Return (x, y) of the center of cell containing provided text 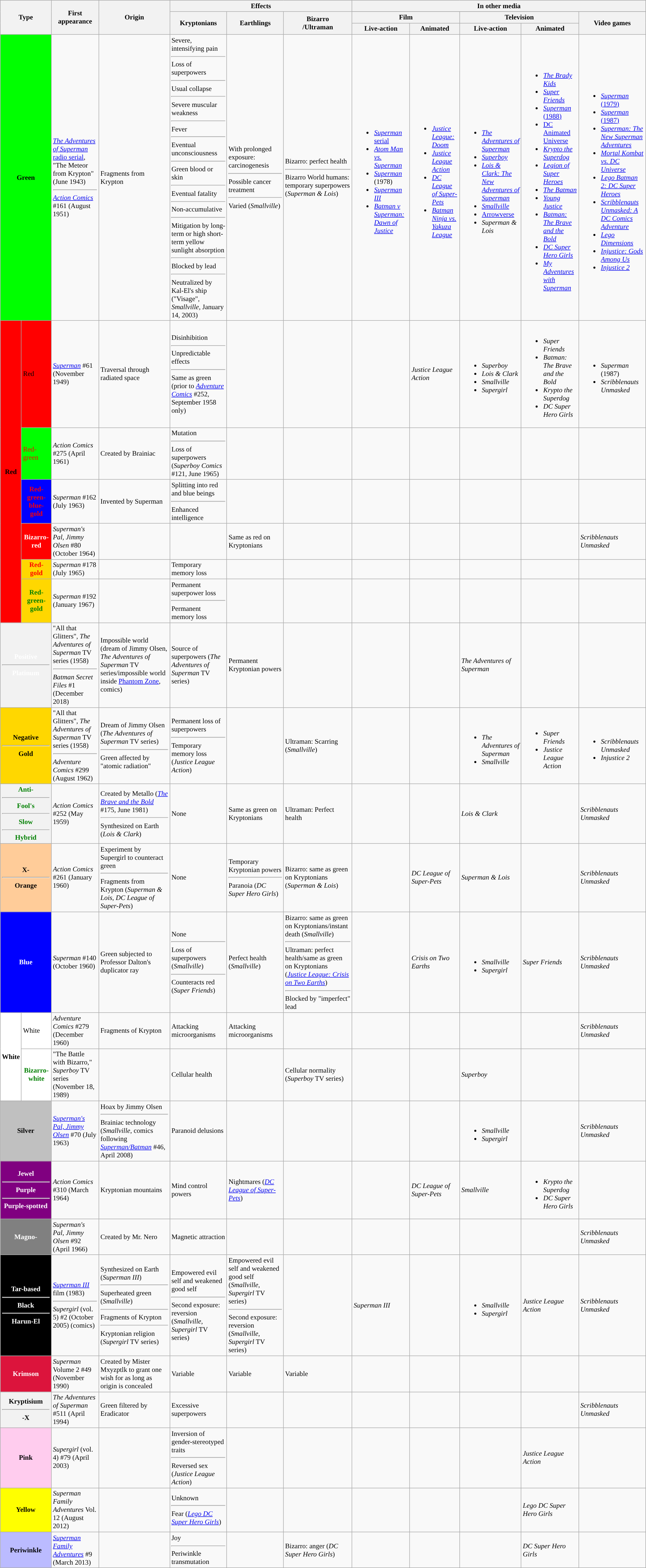
Synthesized on Earth (Superman III)Superheated green (Smallville)Fragments of KryptonKryptonian religion (Supergirl TV series) (134, 1305)
Kryptonian mountains (134, 1190)
Crisis on Two Earths (435, 962)
Ultraman: Perfect health (318, 814)
Superman III film (1983)Supergirl (vol. 5) #2 (October 2005) (comics) (75, 1305)
Magnetic attraction (198, 1237)
Justice League: DoomJustice League ActionDC League of Super-PetsBatman Ninja vs. Yakuza League (435, 178)
Paranoid delusions (198, 1131)
Video games (613, 23)
Scribblenauts UnmaskedInjustice 2 (613, 746)
Tar-basedBlackHarun-El (26, 1305)
Temporary Kryptonian powersParanoia (DC Super Hero Girls) (255, 878)
Green subjected to Professor Dalton's duplicator ray (134, 962)
Bizarro-red (36, 541)
Superboy (491, 1075)
In other media (499, 6)
Created by Mister Mxyzptlk to grant one wish for as long as origin is concealed (134, 1374)
DisinhibitionUnpredictable effectsSame as green (prior to Adventure Comics #252, September 1958 only) (198, 374)
Super FriendsJustice League Action (550, 746)
Superman's Pal, Jimmy Olsen #92 (April 1966) (75, 1237)
The Adventures of Superman #511 (April 1994) (75, 1410)
Action Comics #252 (May 1959) (75, 814)
Superman serialAtom Man vs. SupermanSuperman (1978)Superman IIIBatman v Superman: Dawn of Justice (381, 178)
Action Comics #310 (March 1964) (75, 1190)
Empowered evil self and weakened good selfSecond exposure: reversion (Smallville, Supergirl TV series) (198, 1305)
Cellular normality (Superboy TV series) (318, 1075)
"All that Glitters", The Adventures of Superman TV series (1958)Adventure Comics #299 (August 1962) (75, 746)
Bizarro-white (36, 1075)
Superman's Pal, Jimmy Olsen #70 (July 1963) (75, 1131)
Inversion of gender-stereotyped traitsReversed sex (Justice League Action) (198, 1458)
The Adventures of Superman (491, 665)
Same as red on Kryptonians (255, 541)
Superman #162 (July 1963) (75, 502)
Created by Mr. Nero (134, 1237)
JewelPurplePurple-spotted (26, 1190)
Experiment by Supergirl to counteract greenFragments from Krypton (Superman & Lois, DC League of Super-Pets) (134, 878)
Smallville (491, 1190)
Kryptisium-X (26, 1410)
Superman #61 (November 1949) (75, 374)
Television (519, 18)
"All that Glitters", The Adventures of Superman TV series (1958)Batman Secret Files #1 (December 2018) (75, 665)
Lois & Clark (491, 814)
Silver (26, 1131)
Red-green (36, 454)
First appearance (75, 18)
Krimson (26, 1374)
Type (26, 18)
Red-green-gold (36, 601)
Permanent superpower lossPermanent memory loss (198, 601)
Superman Volume 2 #49 (November 1990) (75, 1374)
Pink (26, 1458)
Origin (134, 18)
Red-green-blue-gold (36, 502)
Lego DC Super Hero Girls (550, 1510)
Cellular health (198, 1075)
Blue (26, 962)
Supergirl (vol. 4) #79 (April 2003) (75, 1458)
Kryptonians (198, 23)
The Adventures of SupermanSmallville (491, 746)
Invented by Superman (134, 502)
Mind control powers (198, 1190)
Superman & Lois (491, 878)
Temporary memory loss (198, 569)
Superman #192 (January 1967) (75, 601)
Bizarro: perfect healthBizarro World humans: temporary superpowers (Superman & Lois) (318, 178)
Superman (1987)Scribblenauts Unmasked (613, 374)
NoneLoss of superpowers (Smallville)Counteracts red (Super Friends) (198, 962)
Superman #178 (July 1965) (75, 569)
Film (406, 18)
The Adventures of SupermanSuperboyLois & Clark: The New Adventures of SupermanSmallvilleArrowverseSuperman & Lois (491, 178)
Nightmares (DC League of Super-Pets) (255, 1190)
Action Comics #261 (January 1960) (75, 878)
Superman Family Adventures Vol. 12 (August 2012) (75, 1510)
Traversal through radiated space (134, 374)
Same as green on Kryptonians (255, 814)
PositivePlatinum (26, 665)
With prolonged exposure: carcinogenesisPossible cancer treatmentVaried (Smallville) (255, 178)
Action Comics #275 (April 1961) (75, 454)
Krypto the SuperdogDC Super Hero Girls (550, 1190)
Magno- (26, 1237)
X-Orange (26, 878)
Perfect health (Smallville) (255, 962)
Created by Brainiac (134, 454)
Dream of Jimmy Olsen (The Adventures of Superman TV series)Green affected by "atomic radiation" (134, 746)
Superman III (381, 1305)
MutationLoss of superpowers (Superboy Comics #121, June 1965) (198, 454)
Green (26, 178)
Permanent Kryptonian powers (255, 665)
Excessive superpowers (198, 1410)
NegativeGold (26, 746)
Adventure Comics #279 (December 1960) (75, 1031)
Permanent loss of superpowersTemporary memory loss (Justice League Action) (198, 746)
Created by Metallo (The Brave and the Bold #175, June 1981)Synthesized on Earth (Lois & Clark) (134, 814)
Red-gold (36, 569)
Bizarro: same as green on Kryptonians (Superman & Lois) (318, 878)
Effects (261, 6)
Bizarro/Ultraman (318, 23)
SuperboyLois & ClarkSmallvilleSupergirl (491, 374)
Fragments from Krypton (134, 178)
"The Battle with Bizarro," Superboy TV series (November 18, 1989) (75, 1075)
Empowered evil self and weakened good self (Smallville, Supergirl TV series)Second exposure: reversion (Smallville, Supergirl TV series) (255, 1305)
Earthlings (255, 23)
Splitting into red and blue beingsEnhanced intelligence (198, 502)
Fragments of Krypton (134, 1031)
Superman #140 (October 1960) (75, 962)
The Adventures of Superman radio serial, "The Meteor from Krypton" (June 1943)Action Comics #161 (August 1951) (75, 178)
Impossible world (dream of Jimmy Olsen, The Adventures of Superman TV series/impossible world inside Phantom Zone, comics) (134, 665)
UnknownFear (Lego DC Super Hero Girls) (198, 1510)
Anti-Fool'sSlowHybrid (26, 814)
Hoax by Jimmy OlsenBrainiac technology (Smallville, comics following Superman/Batman #46, April 2008) (134, 1131)
Yellow (26, 1510)
Source of superpowers (The Adventures of Superman TV series) (198, 665)
Superman's Pal, Jimmy Olsen #80 (October 1964) (75, 541)
Ultraman: Scarring (Smallville) (318, 746)
Super Friends (550, 962)
Green filtered by Eradicator (134, 1410)
Super FriendsBatman: The Brave and the BoldKrypto the SuperdogDC Super Hero Girls (550, 374)
